Capture the cell that displays the provided text and extract its [x, y] central coordinate. 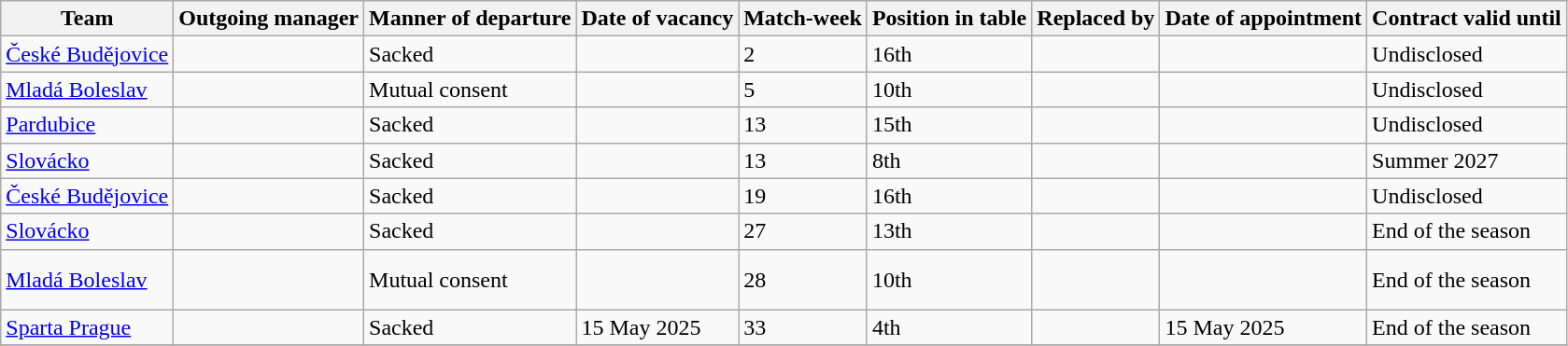
Sparta Prague [88, 327]
Outgoing manager [269, 19]
Position in table [949, 19]
19 [803, 196]
2 [803, 54]
Contract valid until [1467, 19]
13th [949, 231]
5 [803, 90]
15th [949, 125]
8th [949, 160]
Date of vacancy [657, 19]
Summer 2027 [1467, 160]
28 [803, 280]
Team [88, 19]
33 [803, 327]
Manner of departure [471, 19]
Match-week [803, 19]
Replaced by [1096, 19]
Date of appointment [1264, 19]
27 [803, 231]
Pardubice [88, 125]
4th [949, 327]
